Output the [X, Y] coordinate of the center of the cell containing the given text.  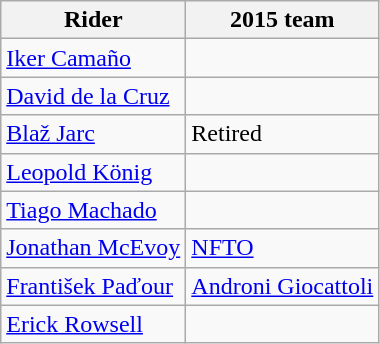
Blaž Jarc [94, 134]
Tiago Machado [94, 210]
Erick Rowsell [94, 324]
Jonathan McEvoy [94, 248]
Iker Camaño [94, 58]
Rider [94, 20]
Leopold König [94, 172]
David de la Cruz [94, 96]
František Paďour [94, 286]
NFTO [282, 248]
Retired [282, 134]
2015 team [282, 20]
Androni Giocattoli [282, 286]
